Extract the (x, y) coordinate from the center of the cell holding the provided text.  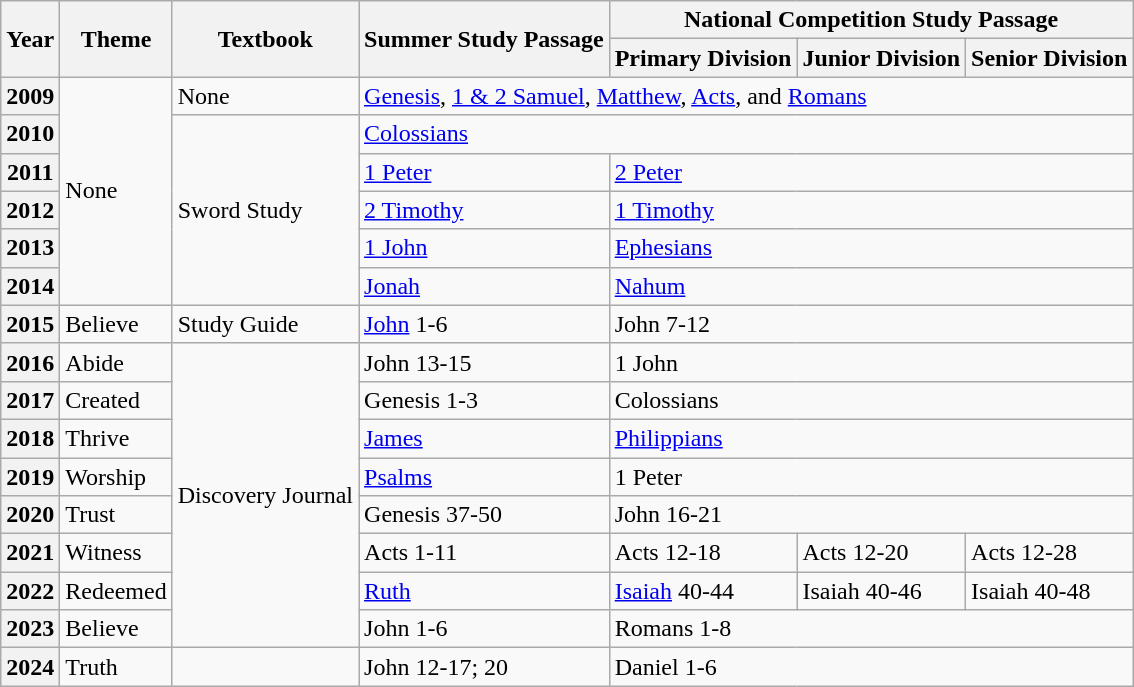
Textbook (265, 39)
Acts 1-11 (484, 553)
Witness (116, 553)
2010 (30, 134)
Genesis 37-50 (484, 515)
Sword Study (265, 210)
Thrive (116, 438)
Ruth (484, 591)
Abide (116, 362)
2023 (30, 629)
Senior Division (1050, 58)
2016 (30, 362)
Genesis, 1 & 2 Samuel, Matthew, Acts, and Romans (746, 96)
2014 (30, 286)
2017 (30, 400)
John 16-21 (871, 515)
Theme (116, 39)
Ephesians (871, 248)
Worship (116, 477)
Acts 12-18 (703, 553)
Trust (116, 515)
John 12-17; 20 (484, 667)
Discovery Journal (265, 495)
1 Timothy (871, 210)
Romans 1-8 (871, 629)
2020 (30, 515)
Redeemed (116, 591)
Year (30, 39)
John 13-15 (484, 362)
2013 (30, 248)
Psalms (484, 477)
2 Peter (871, 172)
2018 (30, 438)
National Competition Study Passage (871, 20)
Isaiah 40-48 (1050, 591)
2019 (30, 477)
Jonah (484, 286)
2022 (30, 591)
Genesis 1-3 (484, 400)
2009 (30, 96)
James (484, 438)
Primary Division (703, 58)
2021 (30, 553)
2024 (30, 667)
2 Timothy (484, 210)
Daniel 1-6 (871, 667)
2012 (30, 210)
Acts 12-20 (882, 553)
John 7-12 (871, 324)
2011 (30, 172)
Isaiah 40-44 (703, 591)
Summer Study Passage (484, 39)
Nahum (871, 286)
Philippians (871, 438)
2015 (30, 324)
Junior Division (882, 58)
Created (116, 400)
Truth (116, 667)
Study Guide (265, 324)
Acts 12-28 (1050, 553)
Isaiah 40-46 (882, 591)
